Determine the [X, Y] coordinate at the center of the cell enclosing the given text.  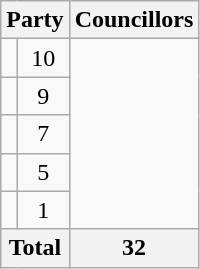
Total [35, 248]
5 [43, 172]
32 [134, 248]
Party [35, 20]
10 [43, 58]
9 [43, 96]
7 [43, 134]
1 [43, 210]
Councillors [134, 20]
